From the cell containing the given text, extract its center point as [x, y] coordinate. 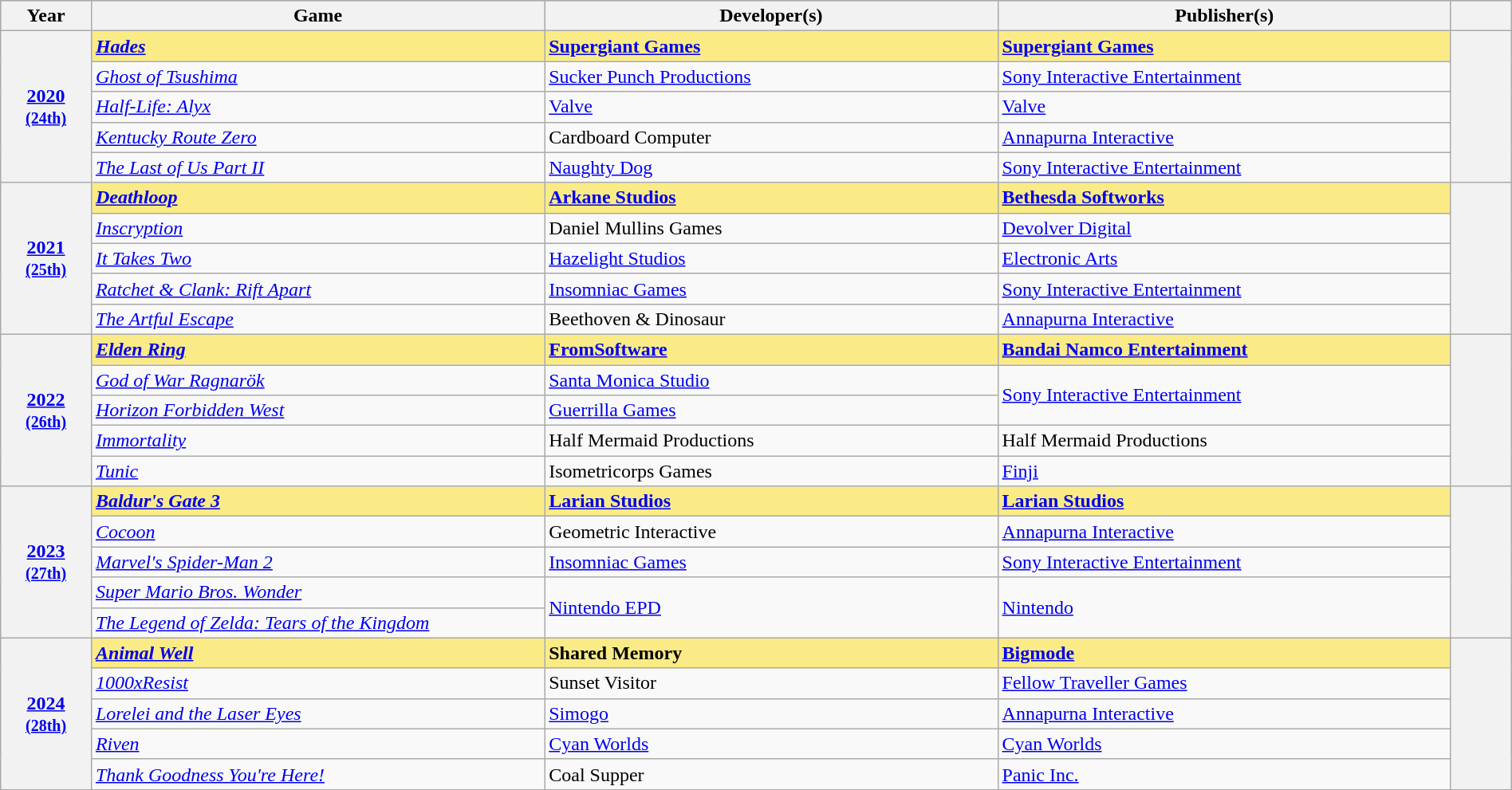
2020 (24th) [46, 107]
The Legend of Zelda: Tears of the Kingdom [317, 623]
Nintendo [1224, 607]
It Takes Two [317, 258]
2023 (27th) [46, 562]
Geometric Interactive [771, 532]
Devolver Digital [1224, 228]
Publisher(s) [1224, 16]
Riven [317, 744]
Bandai Namco Entertainment [1224, 349]
Panic Inc. [1224, 774]
2022 (26th) [46, 410]
Naughty Dog [771, 167]
Lorelei and the Laser Eyes [317, 713]
Animal Well [317, 653]
Electronic Arts [1224, 258]
Finji [1224, 471]
Hades [317, 46]
The Last of Us Part II [317, 167]
Elden Ring [317, 349]
Arkane Studios [771, 198]
Nintendo EPD [771, 607]
Fellow Traveller Games [1224, 683]
Deathloop [317, 198]
2024 (28th) [46, 713]
Bethesda Softworks [1224, 198]
Super Mario Bros. Wonder [317, 592]
Santa Monica Studio [771, 380]
Year [46, 16]
Baldur's Gate 3 [317, 501]
Inscryption [317, 228]
Half-Life: Alyx [317, 107]
1000xResist [317, 683]
Sunset Visitor [771, 683]
Guerrilla Games [771, 411]
Beethoven & Dinosaur [771, 319]
Thank Goodness You're Here! [317, 774]
Sucker Punch Productions [771, 77]
Ghost of Tsushima [317, 77]
Horizon Forbidden West [317, 411]
Shared Memory [771, 653]
Bigmode [1224, 653]
Game [317, 16]
Simogo [771, 713]
Kentucky Route Zero [317, 137]
Marvel's Spider-Man 2 [317, 562]
Immortality [317, 441]
The Artful Escape [317, 319]
Ratchet & Clank: Rift Apart [317, 289]
Cardboard Computer [771, 137]
FromSoftware [771, 349]
God of War Ragnarök [317, 380]
Cocoon [317, 532]
Coal Supper [771, 774]
Tunic [317, 471]
2021 (25th) [46, 258]
Isometricorps Games [771, 471]
Developer(s) [771, 16]
Daniel Mullins Games [771, 228]
Hazelight Studios [771, 258]
